Capture the cell that displays the provided text and extract its (X, Y) central coordinate. 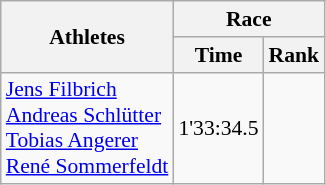
1'33:34.5 (218, 128)
Time (218, 55)
Rank (294, 55)
Athletes (88, 36)
Jens FilbrichAndreas SchlütterTobias AngererRené Sommerfeldt (88, 128)
Race (248, 19)
